Determine the [x, y] coordinate at the center of the cell enclosing the given text.  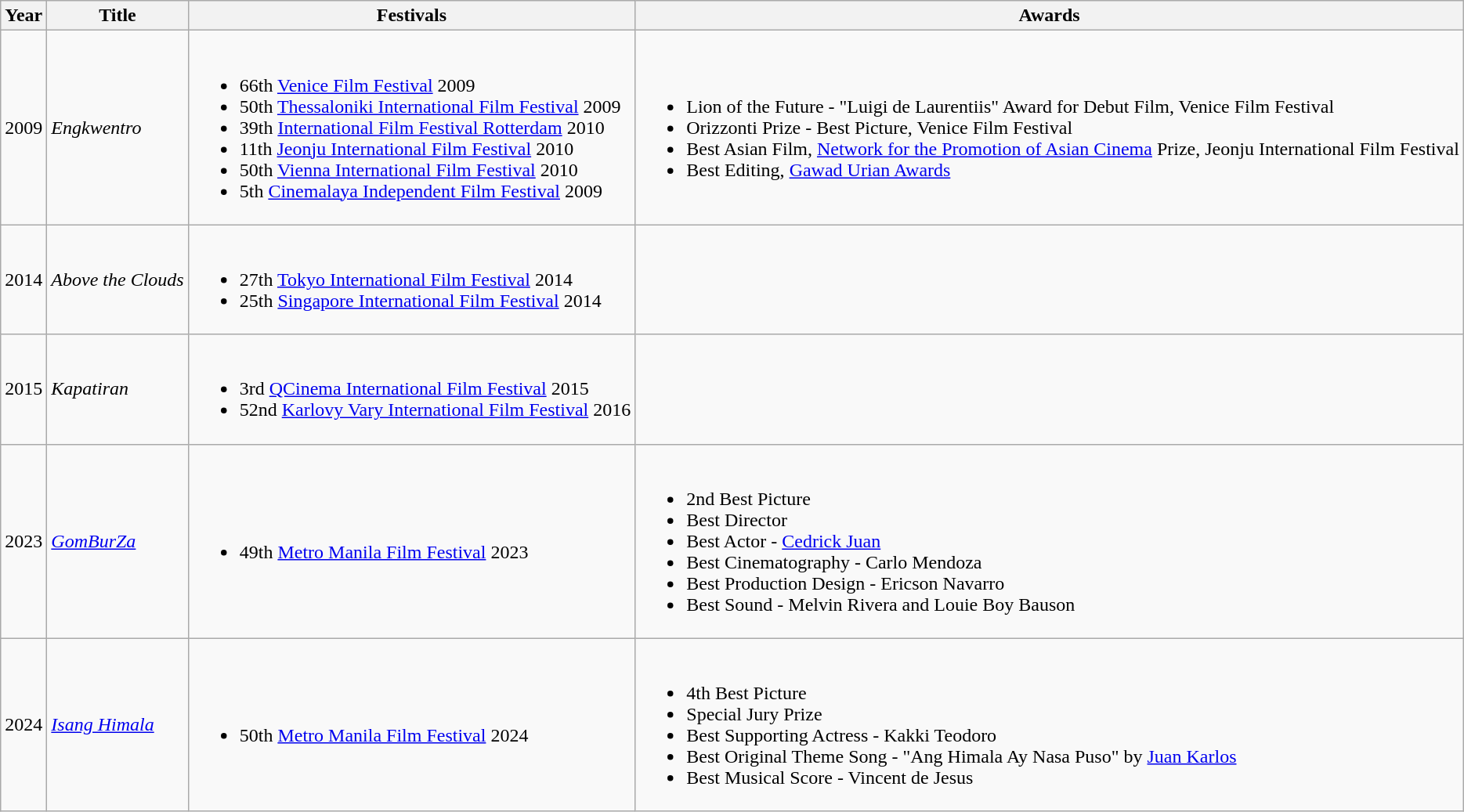
2023 [23, 541]
Kapatiran [117, 389]
Above the Clouds [117, 280]
GomBurZa [117, 541]
50th Metro Manila Film Festival 2024 [412, 725]
27th Tokyo International Film Festival 201425th Singapore International Film Festival 2014 [412, 280]
49th Metro Manila Film Festival 2023 [412, 541]
Festivals [412, 16]
Isang Himala [117, 725]
2015 [23, 389]
2009 [23, 128]
2014 [23, 280]
2024 [23, 725]
Year [23, 16]
Title [117, 16]
3rd QCinema International Film Festival 201552nd Karlovy Vary International Film Festival 2016 [412, 389]
Awards [1050, 16]
Engkwentro [117, 128]
